Determine the [X, Y] coordinate at the center of the cell enclosing the given text.  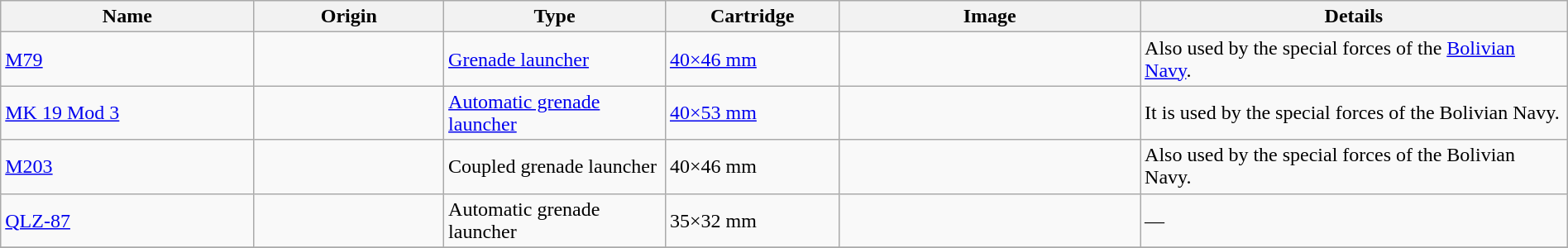
Origin [349, 17]
QLZ-87 [127, 220]
Type [555, 17]
MK 19 Mod 3 [127, 112]
Name [127, 17]
— [1355, 220]
M203 [127, 167]
Grenade launcher [555, 60]
Cartridge [752, 17]
40×53 mm [752, 112]
It is used by the special forces of the Bolivian Navy. [1355, 112]
Coupled grenade launcher [555, 167]
Details [1355, 17]
M79 [127, 60]
Image [990, 17]
35×32 mm [752, 220]
